Return the [x, y] coordinate for the center point of the cell that contains the specified text.  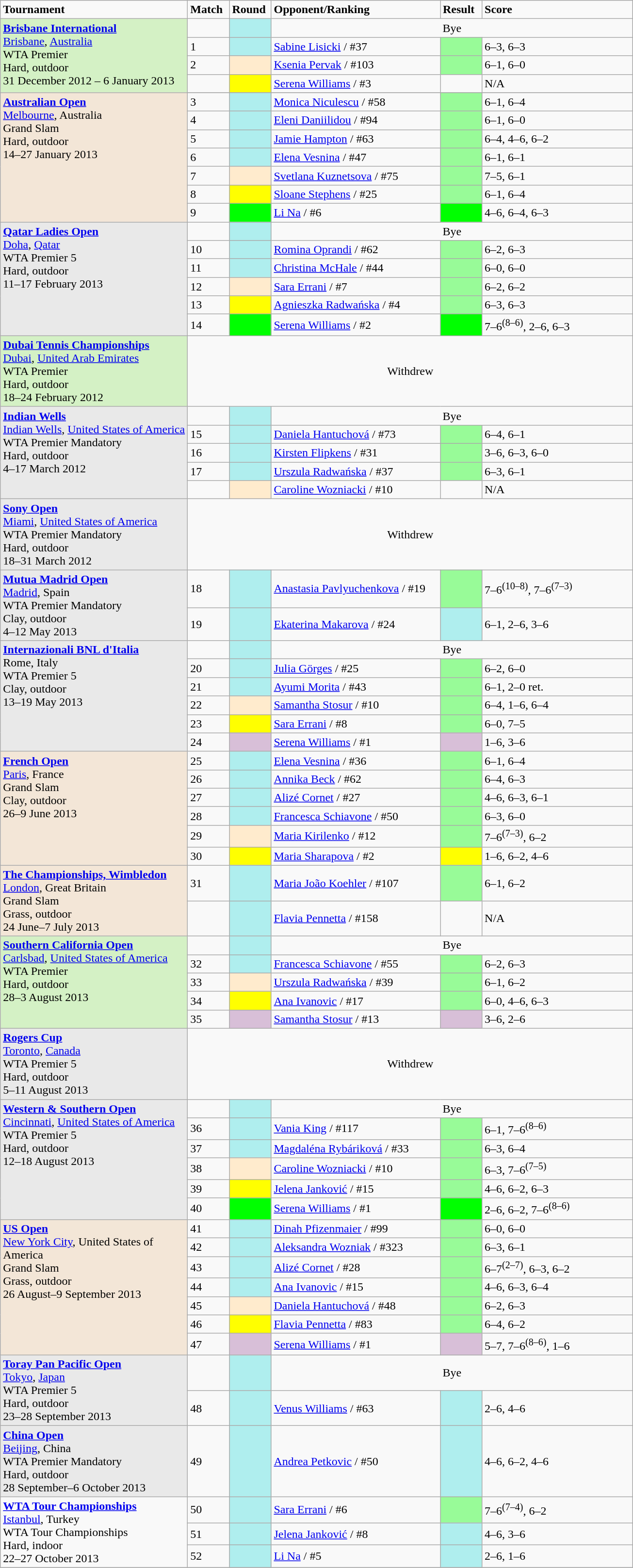
Toray Pan Pacific OpenTokyo, JapanWTA Premier 5Hard, outdoor23–28 September 2013 [94, 1390]
Daniela Hantuchová / #73 [356, 434]
The Championships, WimbledonLondon, Great BritainGrand SlamGrass, outdoor24 June–7 July 2013 [94, 901]
6–0, 7–5 [558, 724]
Monica Niculescu / #58 [356, 102]
23 [209, 724]
17 [209, 471]
Alizé Cornet / #27 [356, 797]
Dinah Pfizenmaier / #99 [356, 1229]
6 [209, 157]
34 [209, 1001]
4–6, 6–4, 6–3 [558, 212]
12 [209, 287]
30 [209, 856]
Tournament [94, 10]
4–6, 6–2, 6–3 [558, 1189]
Qatar Ladies OpenDoha, QatarWTA Premier 5Hard, outdoor11–17 February 2013 [94, 279]
36 [209, 1129]
Eleni Daniilidou / #94 [356, 120]
6–4, 6–1 [558, 434]
Samantha Stosur / #13 [356, 1019]
Sloane Stephens / #25 [356, 194]
13 [209, 305]
Magdaléna Rybáriková / #33 [356, 1148]
19 [209, 625]
Sara Errani / #6 [356, 1510]
Kirsten Flipkens / #31 [356, 453]
Elena Vesnina / #36 [356, 760]
27 [209, 797]
Urszula Radwańska / #37 [356, 471]
14 [209, 325]
7–6(7–3), 6–2 [558, 836]
Dubai Tennis ChampionshipsDubai, United Arab EmiratesWTA PremierHard, outdoor18–24 February 2012 [94, 371]
Romina Oprandi / #62 [356, 250]
Ana Ivanovic / #17 [356, 1001]
Jamie Hampton / #63 [356, 139]
Julia Görges / #25 [356, 668]
5–7, 7–6(8–6), 1–6 [558, 1344]
6–1, 2–6, 3–6 [558, 625]
Indian WellsIndian Wells, United States of AmericaWTA Premier MandatoryHard, outdoor4–17 March 2012 [94, 453]
Aleksandra Wozniak / #323 [356, 1247]
5 [209, 139]
Ekaterina Makarova / #24 [356, 625]
Maria Sharapova / #2 [356, 856]
Elena Vesnina / #47 [356, 157]
Opponent/Ranking [356, 10]
Flavia Pennetta / #83 [356, 1324]
6–2, 6–0 [558, 668]
8 [209, 194]
6–4, 6–3 [558, 779]
51 [209, 1534]
35 [209, 1019]
Ayumi Morita / #43 [356, 687]
49 [209, 1461]
Daniela Hantuchová / #48 [356, 1306]
52 [209, 1556]
Sara Errani / #8 [356, 724]
29 [209, 836]
Score [558, 10]
46 [209, 1324]
6–7(2–7), 6–3, 6–2 [558, 1268]
US OpenNew York City, United States of AmericaGrand SlamGrass, outdoor26 August–9 September 2013 [94, 1287]
7–6(7–4), 6–2 [558, 1510]
6–4, 1–6, 6–4 [558, 705]
Alizé Cornet / #28 [356, 1268]
Serena Williams / #2 [356, 325]
Flavia Pennetta / #158 [356, 919]
Li Na / #5 [356, 1556]
Maria Kirilenko / #12 [356, 836]
20 [209, 668]
7–6(8–6), 2–6, 6–3 [558, 325]
6–1, 2–0 ret. [558, 687]
6–2, 6–2 [558, 287]
22 [209, 705]
Result [461, 10]
7–5, 6–1 [558, 176]
38 [209, 1169]
2–6, 6–2, 7–6(8–6) [558, 1209]
1 [209, 47]
43 [209, 1268]
Match [209, 10]
Urszula Radwańska / #39 [356, 982]
WTA Tour ChampionshipsIstanbul, TurkeyWTA Tour ChampionshipsHard, indoor22–27 October 2013 [94, 1532]
6–1, 7–6(8–6) [558, 1129]
4–6, 6–3, 6–1 [558, 797]
Anastasia Pavlyuchenkova / #19 [356, 589]
4–6, 6–2, 4–6 [558, 1461]
7 [209, 176]
32 [209, 964]
Christina McHale / #44 [356, 268]
China OpenBeijing, ChinaWTA Premier MandatoryHard, outdoor28 September–6 October 2013 [94, 1461]
Jelena Janković / #8 [356, 1534]
Rogers CupToronto, CanadaWTA Premier 5Hard, outdoor5–11 August 2013 [94, 1064]
Serena Williams / #3 [356, 83]
3–6, 6–3, 6–0 [558, 453]
Round [250, 10]
33 [209, 982]
40 [209, 1209]
10 [209, 250]
Sara Errani / #7 [356, 287]
28 [209, 816]
French OpenParis, FranceGrand SlamClay, outdoor26–9 June 2013 [94, 808]
Samantha Stosur / #10 [356, 705]
Andrea Petkovic / #50 [356, 1461]
Jelena Janković / #15 [356, 1189]
Western & Southern OpenCincinnati, United States of AmericaWTA Premier 5Hard, outdoor12–18 August 2013 [94, 1160]
47 [209, 1344]
48 [209, 1408]
Sony OpenMiami, United States of AmericaWTA Premier MandatoryHard, outdoor18–31 March 2012 [94, 534]
1–6, 6–2, 4–6 [558, 856]
3–6, 2–6 [558, 1019]
4–6, 6–3, 6–4 [558, 1287]
6–1, 6–1 [558, 157]
Agnieszka Radwańska / #4 [356, 305]
9 [209, 212]
Australian OpenMelbourne, AustraliaGrand SlamHard, outdoor14–27 January 2013 [94, 157]
31 [209, 883]
Ana Ivanovic / #15 [356, 1287]
Svetlana Kuznetsova / #75 [356, 176]
6–3, 6–0 [558, 816]
Annika Beck / #62 [356, 779]
15 [209, 434]
Internazionali BNL d'ItaliaRome, ItalyWTA Premier 5Clay, outdoor13–19 May 2013 [94, 696]
26 [209, 779]
6–3, 6–4 [558, 1148]
37 [209, 1148]
Vania King / #117 [356, 1129]
39 [209, 1189]
Francesca Schiavone / #55 [356, 964]
3 [209, 102]
41 [209, 1229]
21 [209, 687]
16 [209, 453]
Li Na / #6 [356, 212]
2 [209, 65]
Mutua Madrid OpenMadrid, SpainWTA Premier MandatoryClay, outdoor4–12 May 2013 [94, 605]
7–6(10–8), 7–6(7–3) [558, 589]
25 [209, 760]
6–0, 4–6, 6–3 [558, 1001]
6–4, 4–6, 6–2 [558, 139]
1–6, 3–6 [558, 742]
6–3, 7–6(7–5) [558, 1169]
6–4, 6–2 [558, 1324]
4–6, 3–6 [558, 1534]
42 [209, 1247]
Francesca Schiavone / #50 [356, 816]
Sabine Lisicki / #37 [356, 47]
Ksenia Pervak / #103 [356, 65]
18 [209, 589]
24 [209, 742]
44 [209, 1287]
11 [209, 268]
Southern California OpenCarlsbad, United States of AmericaWTA PremierHard, outdoor28–3 August 2013 [94, 982]
2–6, 1–6 [558, 1556]
50 [209, 1510]
4 [209, 120]
Maria João Koehler / #107 [356, 883]
Brisbane InternationalBrisbane, AustraliaWTA PremierHard, outdoor31 December 2012 – 6 January 2013 [94, 56]
45 [209, 1306]
Venus Williams / #63 [356, 1408]
2–6, 4–6 [558, 1408]
